Return the [X, Y] coordinate for the center point of the cell that contains the specified text.  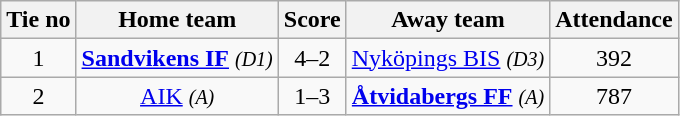
392 [614, 58]
2 [38, 96]
Nyköpings BIS (D3) [448, 58]
Sandvikens IF (D1) [177, 58]
Away team [448, 20]
Åtvidabergs FF (A) [448, 96]
787 [614, 96]
Home team [177, 20]
AIK (A) [177, 96]
1 [38, 58]
4–2 [312, 58]
Attendance [614, 20]
Score [312, 20]
1–3 [312, 96]
Tie no [38, 20]
